Return the [X, Y] coordinate for the center point of the cell that contains the specified text.  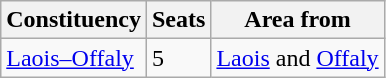
Laois–Offaly [74, 58]
Constituency [74, 20]
Seats [178, 20]
Laois and Offaly [298, 58]
Area from [298, 20]
5 [178, 58]
